Output the (x, y) coordinate of the center of the cell containing the given text.  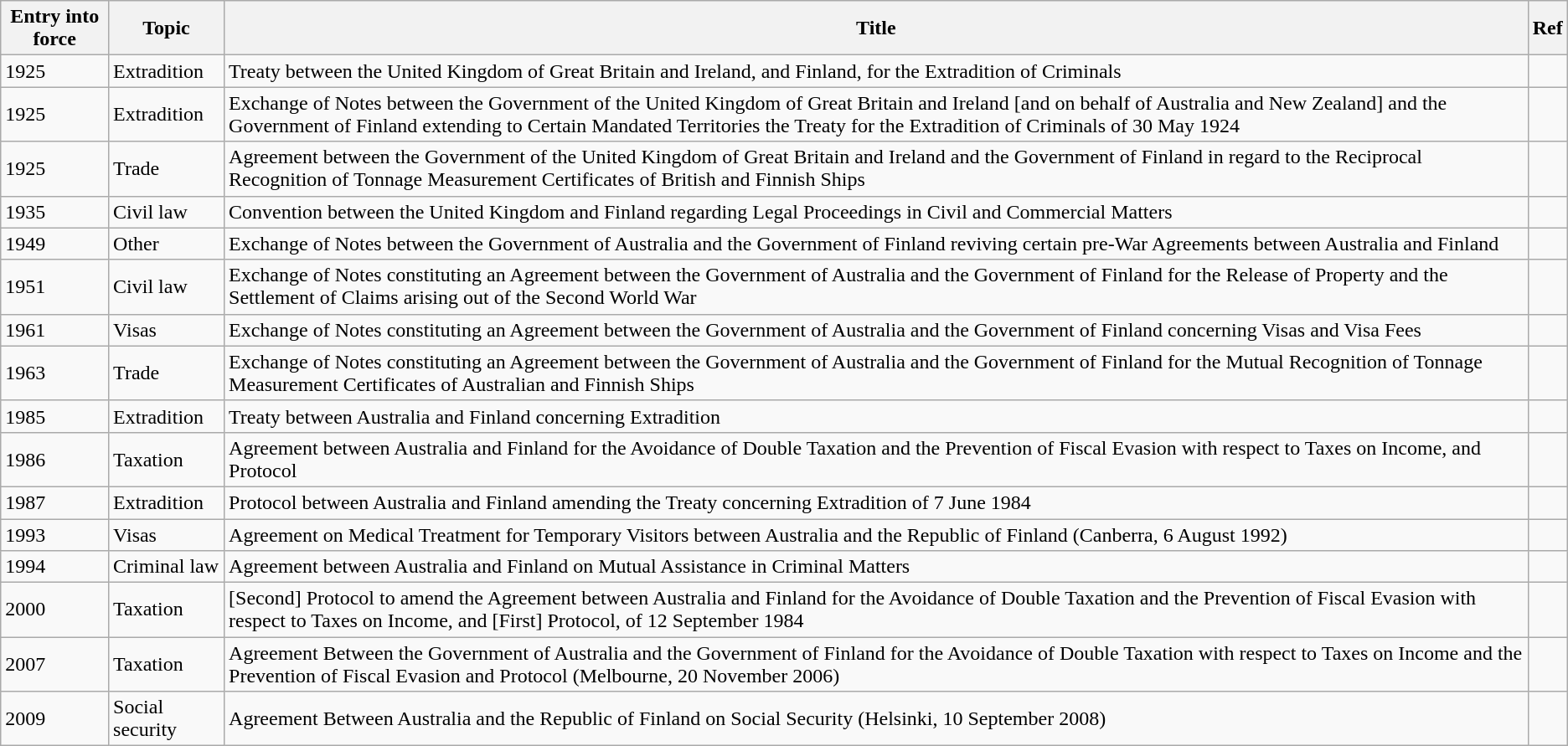
1993 (55, 535)
1961 (55, 330)
1951 (55, 286)
2009 (55, 718)
Entry into force (55, 28)
Agreement between Australia and Finland on Mutual Assistance in Criminal Matters (876, 567)
1987 (55, 502)
Protocol between Australia and Finland amending the Treaty concerning Extradition of 7 June 1984 (876, 502)
Agreement on Medical Treatment for Temporary Visitors between Australia and the Republic of Finland (Canberra, 6 August 1992) (876, 535)
Other (167, 244)
Criminal law (167, 567)
1994 (55, 567)
1986 (55, 459)
1949 (55, 244)
Ref (1548, 28)
Topic (167, 28)
Social security (167, 718)
1935 (55, 212)
2007 (55, 665)
1963 (55, 373)
Title (876, 28)
Exchange of Notes constituting an Agreement between the Government of Australia and the Government of Finland concerning Visas and Visa Fees (876, 330)
1985 (55, 416)
Convention between the United Kingdom and Finland regarding Legal Proceedings in Civil and Commercial Matters (876, 212)
Treaty between the United Kingdom of Great Britain and Ireland, and Finland, for the Extradition of Criminals (876, 71)
2000 (55, 610)
Treaty between Australia and Finland concerning Extradition (876, 416)
Exchange of Notes between the Government of Australia and the Government of Finland reviving certain pre-War Agreements between Australia and Finland (876, 244)
Agreement Between Australia and the Republic of Finland on Social Security (Helsinki, 10 September 2008) (876, 718)
